Return (x, y) of the center of cell containing provided text 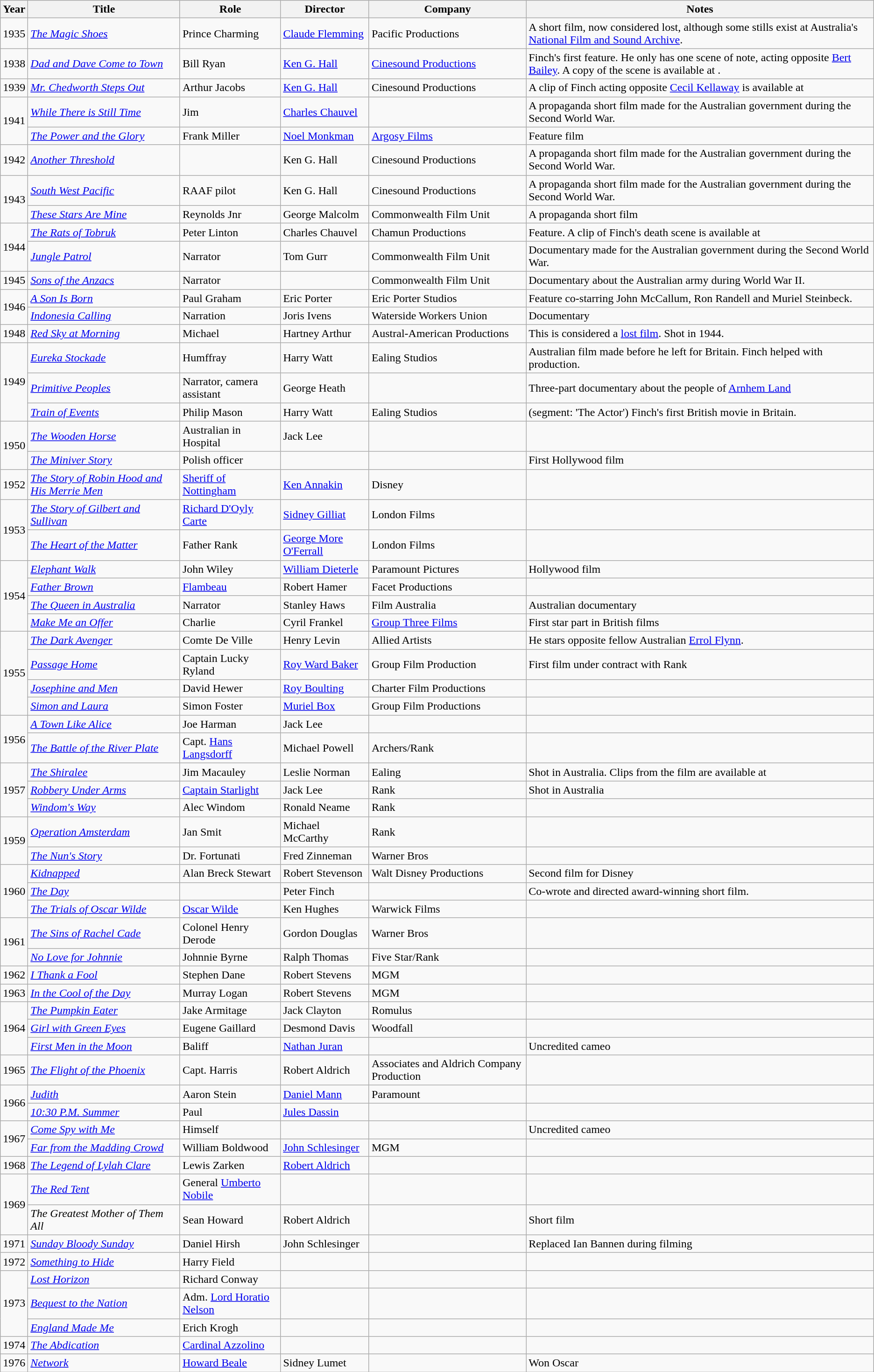
Johnnie Byrne (230, 957)
1968 (14, 1165)
Group Three Films (447, 622)
Australian in Hospital (230, 436)
1949 (14, 382)
1960 (14, 891)
Paramount (447, 1094)
Baliff (230, 1046)
Alec Windom (230, 808)
Come Spy with Me (104, 1130)
Something to Hide (104, 1261)
Paul Graham (230, 298)
Walt Disney Productions (447, 873)
1964 (14, 1028)
Another Threshold (104, 160)
Captain Lucky Ryland (230, 664)
Captain Starlight (230, 790)
Erich Krogh (230, 1327)
1950 (14, 445)
George Malcolm (325, 214)
Murray Logan (230, 993)
1956 (14, 739)
Co-wrote and directed award-winning short film. (700, 891)
Claude Flemming (325, 34)
Jules Dassin (325, 1112)
Tom Gurr (325, 256)
Howard Beale (230, 1363)
George Heath (325, 388)
The Power and the Glory (104, 136)
The Nun's Story (104, 856)
Cyril Frankel (325, 622)
Narrator, camera assistant (230, 388)
General Umberto Nobile (230, 1189)
Eureka Stockade (104, 358)
Comte De Ville (230, 640)
1966 (14, 1103)
Facet Productions (447, 587)
Lost Horizon (104, 1279)
The Shiralee (104, 772)
John Wiley (230, 569)
Warwick Films (447, 909)
Second film for Disney (700, 873)
Josephine and Men (104, 689)
Feature. A clip of Finch's death scene is available at (700, 232)
1971 (14, 1244)
Jim Macauley (230, 772)
Associates and Aldrich Company Production (447, 1070)
Stephen Dane (230, 975)
Director (325, 9)
Frank Miller (230, 136)
Nathan Juran (325, 1046)
Ken Annakin (325, 485)
Make Me an Offer (104, 622)
Documentary about the Australian army during World War II. (700, 280)
Argosy Films (447, 136)
George More O'Ferrall (325, 545)
Richard Conway (230, 1279)
Simon and Laura (104, 706)
Network (104, 1363)
1959 (14, 840)
The Abdication (104, 1345)
Operation Amsterdam (104, 832)
Jungle Patrol (104, 256)
Humffray (230, 358)
Indonesia Calling (104, 316)
1952 (14, 485)
Jan Smit (230, 832)
Shot in Australia. Clips from the film are available at (700, 772)
1943 (14, 199)
1961 (14, 942)
RAAF pilot (230, 190)
Muriel Box (325, 706)
The Trials of Oscar Wilde (104, 909)
1972 (14, 1261)
1942 (14, 160)
Polish officer (230, 460)
Jake Armitage (230, 1011)
Daniel Mann (325, 1094)
Windom's Way (104, 808)
South West Pacific (104, 190)
Short film (700, 1219)
Primitive Peoples (104, 388)
In the Cool of the Day (104, 993)
Archers/Rank (447, 748)
Year (14, 9)
(segment: 'The Actor') Finch's first British movie in Britain. (700, 412)
1967 (14, 1139)
Mr. Chedworth Steps Out (104, 88)
Capt. Hans Langsdorff (230, 748)
Ralph Thomas (325, 957)
Colonel Henry Derode (230, 933)
Won Oscar (700, 1363)
The Story of Robin Hood and His Merrie Men (104, 485)
Roy Ward Baker (325, 664)
Dad and Dave Come to Town (104, 63)
Bill Ryan (230, 63)
Documentary made for the Australian government during the Second World War. (700, 256)
The Story of Gilbert and Sullivan (104, 514)
1941 (14, 120)
David Hewer (230, 689)
Hartney Arthur (325, 334)
The Red Tent (104, 1189)
The Greatest Mother of Them All (104, 1219)
Company (447, 9)
Shot in Australia (700, 790)
Ealing (447, 772)
Eric Porter Studios (447, 298)
Dr. Fortunati (230, 856)
Romulus (447, 1011)
Title (104, 9)
Oscar Wilde (230, 909)
1963 (14, 993)
Sidney Gilliat (325, 514)
Robert Stevenson (325, 873)
The Queen in Australia (104, 605)
Roy Boulting (325, 689)
Three-part documentary about the people of Arnhem Land (700, 388)
The Sins of Rachel Cade (104, 933)
Robbery Under Arms (104, 790)
Group Film Productions (447, 706)
Alan Breck Stewart (230, 873)
The Wooden Horse (104, 436)
First film under contract with Rank (700, 664)
Feature film (700, 136)
First Men in the Moon (104, 1046)
The Flight of the Phoenix (104, 1070)
First star part in British films (700, 622)
1938 (14, 63)
The Rats of Tobruk (104, 232)
Australian documentary (700, 605)
Arthur Jacobs (230, 88)
Eric Porter (325, 298)
A clip of Finch acting opposite Cecil Kellaway is available at (700, 88)
Role (230, 9)
Gordon Douglas (325, 933)
Adm. Lord Horatio Nelson (230, 1303)
Richard D'Oyly Carte (230, 514)
The Legend of Lylah Clare (104, 1165)
William Boldwood (230, 1147)
1939 (14, 88)
William Dieterle (325, 569)
Desmond Davis (325, 1028)
Narration (230, 316)
Sheriff of Nottingham (230, 485)
1965 (14, 1070)
Harry Field (230, 1261)
Daniel Hirsh (230, 1244)
Paramount Pictures (447, 569)
Pacific Productions (447, 34)
Joe Harman (230, 724)
1957 (14, 790)
Far from the Madding Crowd (104, 1147)
1944 (14, 247)
1946 (14, 307)
Replaced Ian Bannen during filming (700, 1244)
Austral-American Productions (447, 334)
A Son Is Born (104, 298)
1955 (14, 673)
Himself (230, 1130)
Leslie Norman (325, 772)
Red Sky at Morning (104, 334)
Disney (447, 485)
Girl with Green Eyes (104, 1028)
The Dark Avenger (104, 640)
Philip Mason (230, 412)
Jim (230, 112)
1962 (14, 975)
No Love for Johnnie (104, 957)
Robert Hamer (325, 587)
Joris Ivens (325, 316)
Waterside Workers Union (447, 316)
The Day (104, 891)
The Miniver Story (104, 460)
Kidnapped (104, 873)
He stars opposite fellow Australian Errol Flynn. (700, 640)
Henry Levin (325, 640)
Michael (230, 334)
Woodfall (447, 1028)
Capt. Harris (230, 1070)
These Stars Are Mine (104, 214)
This is considered a lost film. Shot in 1944. (700, 334)
Father Brown (104, 587)
Michael McCarthy (325, 832)
Paul (230, 1112)
The Battle of the River Plate (104, 748)
1945 (14, 280)
Fred Zinneman (325, 856)
First Hollywood film (700, 460)
10:30 P.M. Summer (104, 1112)
The Magic Shoes (104, 34)
England Made Me (104, 1327)
Chamun Productions (447, 232)
While There is Still Time (104, 112)
Peter Finch (325, 891)
Feature co-starring John McCallum, Ron Randell and Muriel Steinbeck. (700, 298)
A Town Like Alice (104, 724)
1973 (14, 1303)
1974 (14, 1345)
Sons of the Anzacs (104, 280)
Sidney Lumet (325, 1363)
A short film, now considered lost, although some stills exist at Australia's National Film and Sound Archive. (700, 34)
Michael Powell (325, 748)
Bequest to the Nation (104, 1303)
Allied Artists (447, 640)
The Pumpkin Eater (104, 1011)
Father Rank (230, 545)
I Thank a Fool (104, 975)
Peter Linton (230, 232)
Australian film made before he left for Britain. Finch helped with production. (700, 358)
Film Australia (447, 605)
1948 (14, 334)
1953 (14, 530)
1976 (14, 1363)
Jack Clayton (325, 1011)
1969 (14, 1204)
Hollywood film (700, 569)
Train of Events (104, 412)
Reynolds Jnr (230, 214)
Group Film Production (447, 664)
Flambeau (230, 587)
Noel Monkman (325, 136)
Stanley Haws (325, 605)
Passage Home (104, 664)
Elephant Walk (104, 569)
Charlie (230, 622)
A propaganda short film (700, 214)
Sean Howard (230, 1219)
Five Star/Rank (447, 957)
1954 (14, 596)
1935 (14, 34)
Lewis Zarken (230, 1165)
Judith (104, 1094)
Cardinal Azzolino (230, 1345)
Finch's first feature. He only has one scene of note, acting opposite Bert Bailey. A copy of the scene is available at . (700, 63)
Simon Foster (230, 706)
Eugene Gaillard (230, 1028)
Aaron Stein (230, 1094)
Prince Charming (230, 34)
The Heart of the Matter (104, 545)
Documentary (700, 316)
Ronald Neame (325, 808)
Sunday Bloody Sunday (104, 1244)
Notes (700, 9)
Charter Film Productions (447, 689)
Ken Hughes (325, 909)
